Search for the cell housing the specified text and yield its (X, Y) center coordinate. 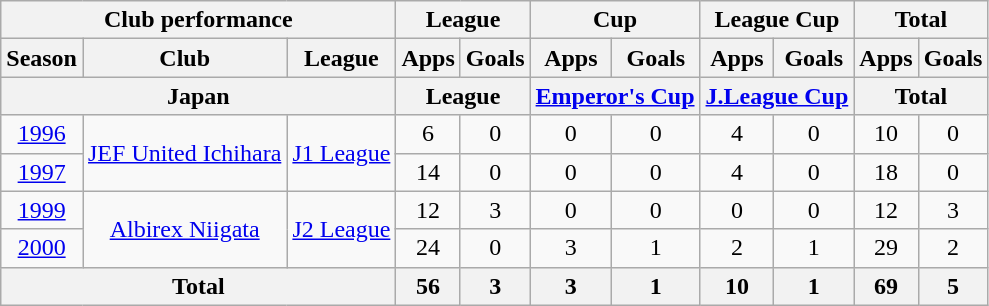
J.League Cup (777, 96)
League Cup (777, 20)
Club (184, 58)
1996 (42, 134)
Japan (198, 96)
14 (428, 172)
Cup (615, 20)
JEF United Ichihara (184, 153)
J2 League (342, 229)
24 (428, 248)
Emperor's Cup (615, 96)
Club performance (198, 20)
2000 (42, 248)
56 (428, 286)
1997 (42, 172)
6 (428, 134)
Albirex Niigata (184, 229)
J1 League (342, 153)
18 (886, 172)
5 (953, 286)
29 (886, 248)
69 (886, 286)
1999 (42, 210)
Season (42, 58)
